Identify which cell holds the provided text, then report its (x, y) central coordinate. 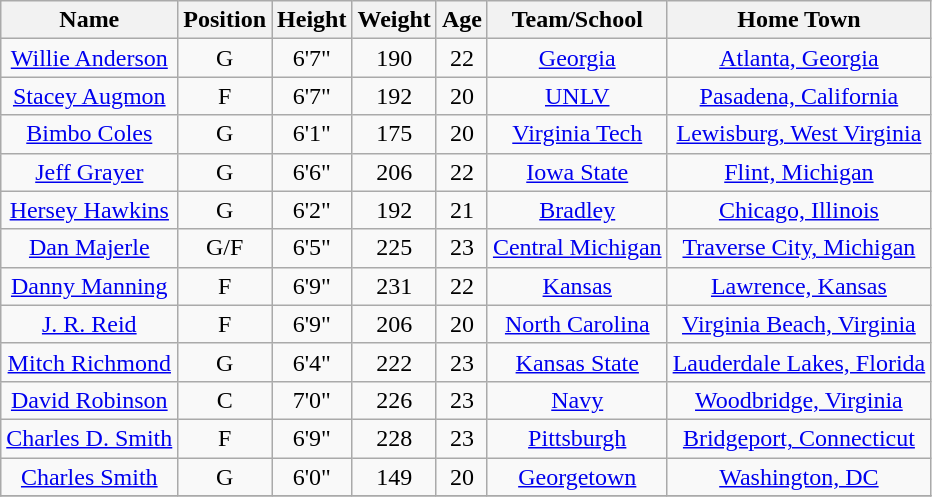
Bradley (577, 210)
228 (394, 438)
6'4" (312, 362)
Name (90, 20)
Chicago, Illinois (799, 210)
6'5" (312, 248)
Lauderdale Lakes, Florida (799, 362)
Georgia (577, 58)
Pittsburgh (577, 438)
7'0" (312, 400)
David Robinson (90, 400)
Willie Anderson (90, 58)
6'1" (312, 134)
North Carolina (577, 324)
Age (462, 20)
UNLV (577, 96)
Bridgeport, Connecticut (799, 438)
Iowa State (577, 172)
Stacey Augmon (90, 96)
231 (394, 286)
Lawrence, Kansas (799, 286)
6'2" (312, 210)
Georgetown (577, 477)
21 (462, 210)
Bimbo Coles (90, 134)
149 (394, 477)
222 (394, 362)
175 (394, 134)
Navy (577, 400)
Central Michigan (577, 248)
Position (225, 20)
Kansas State (577, 362)
Hersey Hawkins (90, 210)
J. R. Reid (90, 324)
6'0" (312, 477)
Weight (394, 20)
Team/School (577, 20)
Atlanta, Georgia (799, 58)
Pasadena, California (799, 96)
Mitch Richmond (90, 362)
Woodbridge, Virginia (799, 400)
Virginia Beach, Virginia (799, 324)
C (225, 400)
Charles D. Smith (90, 438)
Traverse City, Michigan (799, 248)
Jeff Grayer (90, 172)
Lewisburg, West Virginia (799, 134)
Home Town (799, 20)
6'6" (312, 172)
Dan Majerle (90, 248)
Virginia Tech (577, 134)
Kansas (577, 286)
Flint, Michigan (799, 172)
225 (394, 248)
Washington, DC (799, 477)
190 (394, 58)
Danny Manning (90, 286)
Charles Smith (90, 477)
G/F (225, 248)
Height (312, 20)
226 (394, 400)
